Pinpoint the cell where the given text exists, returning its (X, Y) midpoint coordinate. 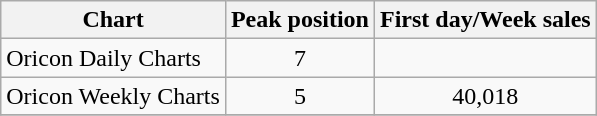
Oricon Weekly Charts (114, 96)
7 (300, 58)
Chart (114, 20)
40,018 (485, 96)
5 (300, 96)
First day/Week sales (485, 20)
Oricon Daily Charts (114, 58)
Peak position (300, 20)
